Pinpoint the cell where the given text exists, returning its [x, y] midpoint coordinate. 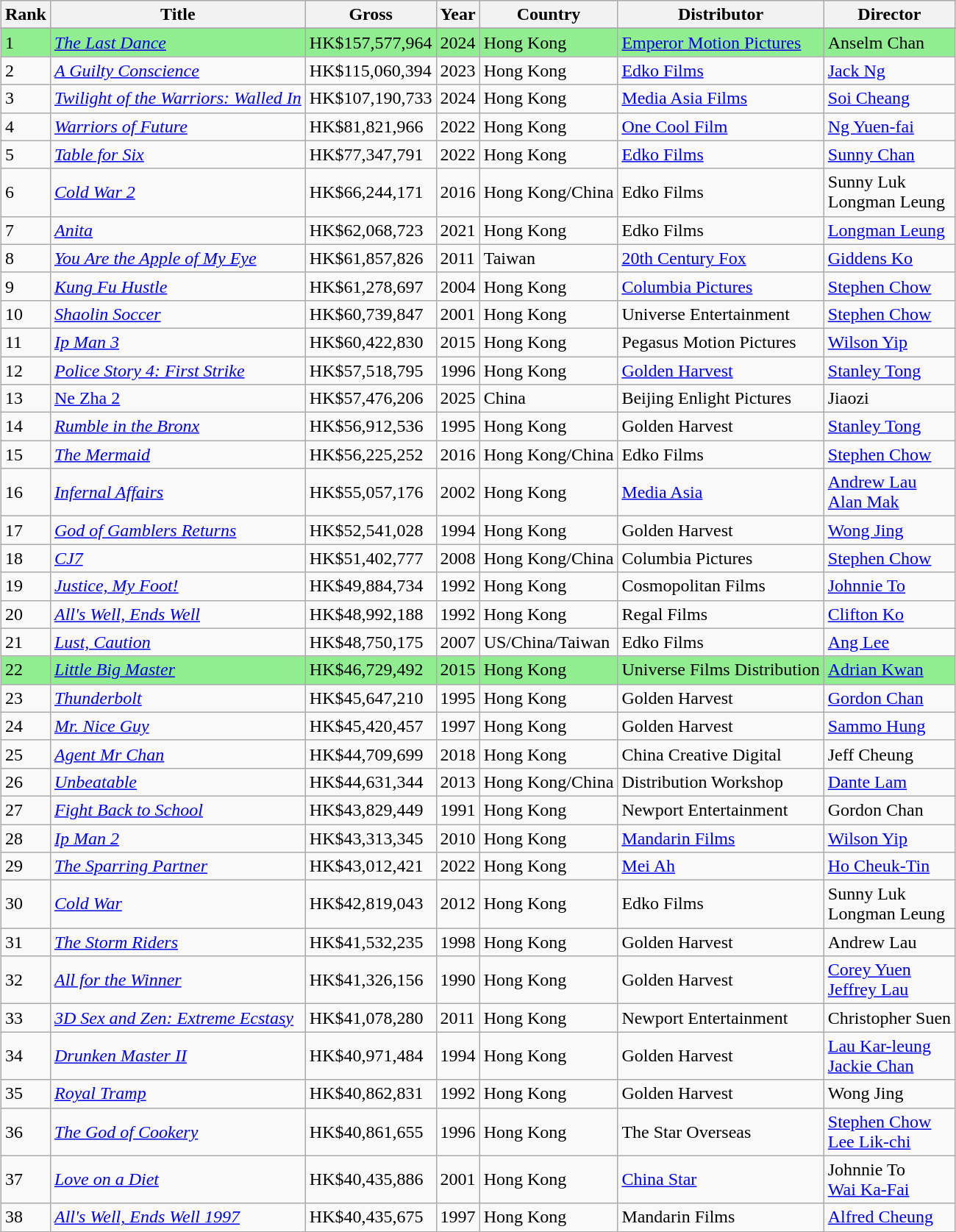
HK$49,884,734 [371, 586]
HK$60,422,830 [371, 342]
20th Century Fox [721, 258]
Ang Lee [889, 642]
33 [25, 1018]
HK$43,829,449 [371, 810]
2025 [457, 399]
HK$40,861,655 [371, 1131]
Jeff Cheung [889, 754]
Warriors of Future [178, 127]
2021 [457, 230]
HK$44,709,699 [371, 754]
Lust, Caution [178, 642]
Soi Cheang [889, 99]
2007 [457, 642]
Sammo Hung [889, 726]
Mei Ah [721, 866]
Universe Entertainment [721, 314]
9 [25, 286]
HK$81,821,966 [371, 127]
27 [25, 810]
Pegasus Motion Pictures [721, 342]
28 [25, 838]
22 [25, 670]
Media Asia Films [721, 99]
Johnnie ToWai Ka-Fai [889, 1180]
China Creative Digital [721, 754]
The Storm Riders [178, 942]
You Are the Apple of My Eye [178, 258]
17 [25, 530]
Jiaozi [889, 399]
HK$40,971,484 [371, 1056]
Media Asia [721, 493]
Ho Cheuk-Tin [889, 866]
30 [25, 905]
Longman Leung [889, 230]
Title [178, 15]
35 [25, 1094]
HK$57,518,795 [371, 370]
26 [25, 782]
2012 [457, 905]
China [549, 399]
Corey YuenJeffrey Lau [889, 980]
15 [25, 455]
Alfred Cheung [889, 1217]
2004 [457, 286]
Johnnie To [889, 586]
2013 [457, 782]
21 [25, 642]
God of Gamblers Returns [178, 530]
Table for Six [178, 154]
Mr. Nice Guy [178, 726]
A Guilty Conscience [178, 71]
Unbeatable [178, 782]
The Last Dance [178, 43]
US/China/Taiwan [549, 642]
Rank [25, 15]
HK$41,532,235 [371, 942]
2002 [457, 493]
Jack Ng [889, 71]
Shaolin Soccer [178, 314]
One Cool Film [721, 127]
4 [25, 127]
Anselm Chan [889, 43]
Gross [371, 15]
Royal Tramp [178, 1094]
1990 [457, 980]
Director [889, 15]
All for the Winner [178, 980]
Cosmopolitan Films [721, 586]
HK$40,862,831 [371, 1094]
23 [25, 698]
HK$61,857,826 [371, 258]
HK$46,729,492 [371, 670]
Sunny Chan [889, 154]
Fight Back to School [178, 810]
HK$55,057,176 [371, 493]
5 [25, 154]
HK$45,420,457 [371, 726]
6 [25, 193]
20 [25, 614]
8 [25, 258]
37 [25, 1180]
2010 [457, 838]
Kung Fu Hustle [178, 286]
Taiwan [549, 258]
Drunken Master II [178, 1056]
1 [25, 43]
11 [25, 342]
The Star Overseas [721, 1131]
The God of Cookery [178, 1131]
24 [25, 726]
7 [25, 230]
The Sparring Partner [178, 866]
The Mermaid [178, 455]
HK$48,992,188 [371, 614]
Dante Lam [889, 782]
Anita [178, 230]
HK$115,060,394 [371, 71]
16 [25, 493]
HK$57,476,206 [371, 399]
Ip Man 3 [178, 342]
Cold War 2 [178, 193]
Cold War [178, 905]
12 [25, 370]
Year [457, 15]
2 [25, 71]
32 [25, 980]
14 [25, 427]
HK$43,012,421 [371, 866]
Andrew LauAlan Mak [889, 493]
2018 [457, 754]
Emperor Motion Pictures [721, 43]
HK$40,435,886 [371, 1180]
10 [25, 314]
HK$45,647,210 [371, 698]
Lau Kar-leungJackie Chan [889, 1056]
Thunderbolt [178, 698]
HK$60,739,847 [371, 314]
Ne Zha 2 [178, 399]
19 [25, 586]
Twilight of the Warriors: Walled In [178, 99]
Adrian Kwan [889, 670]
Love on a Diet [178, 1180]
18 [25, 558]
HK$51,402,777 [371, 558]
Distribution Workshop [721, 782]
Country [549, 15]
Infernal Affairs [178, 493]
CJ7 [178, 558]
3D Sex and Zen: Extreme Ecstasy [178, 1018]
HK$61,278,697 [371, 286]
29 [25, 866]
34 [25, 1056]
31 [25, 942]
Rumble in the Bronx [178, 427]
Regal Films [721, 614]
13 [25, 399]
Andrew Lau [889, 942]
All's Well, Ends Well 1997 [178, 1217]
HK$52,541,028 [371, 530]
HK$41,078,280 [371, 1018]
HK$48,750,175 [371, 642]
Ng Yuen-fai [889, 127]
Police Story 4: First Strike [178, 370]
HK$43,313,345 [371, 838]
China Star [721, 1180]
Distributor [721, 15]
HK$77,347,791 [371, 154]
25 [25, 754]
Justice, My Foot! [178, 586]
Little Big Master [178, 670]
HK$56,912,536 [371, 427]
Universe Films Distribution [721, 670]
Christopher Suen [889, 1018]
1998 [457, 942]
HK$44,631,344 [371, 782]
Beijing Enlight Pictures [721, 399]
HK$62,068,723 [371, 230]
2023 [457, 71]
HK$66,244,171 [371, 193]
HK$40,435,675 [371, 1217]
HK$41,326,156 [371, 980]
HK$42,819,043 [371, 905]
HK$56,225,252 [371, 455]
Stephen ChowLee Lik-chi [889, 1131]
All's Well, Ends Well [178, 614]
HK$157,577,964 [371, 43]
HK$107,190,733 [371, 99]
36 [25, 1131]
Ip Man 2 [178, 838]
38 [25, 1217]
1991 [457, 810]
Clifton Ko [889, 614]
Agent Mr Chan [178, 754]
Giddens Ko [889, 258]
2008 [457, 558]
3 [25, 99]
